Locate the cell with the specified text and output its (x, y) center coordinate. 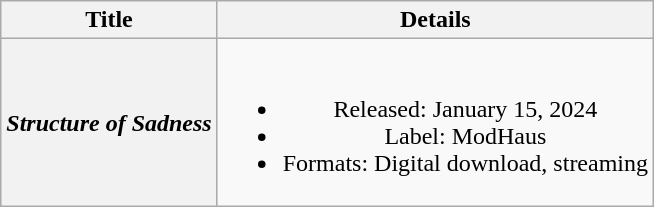
Released: January 15, 2024Label: ModHausFormats: Digital download, streaming (435, 122)
Details (435, 20)
Title (109, 20)
Structure of Sadness (109, 122)
